Return the (x, y) coordinate for the center point of the cell that contains the specified text.  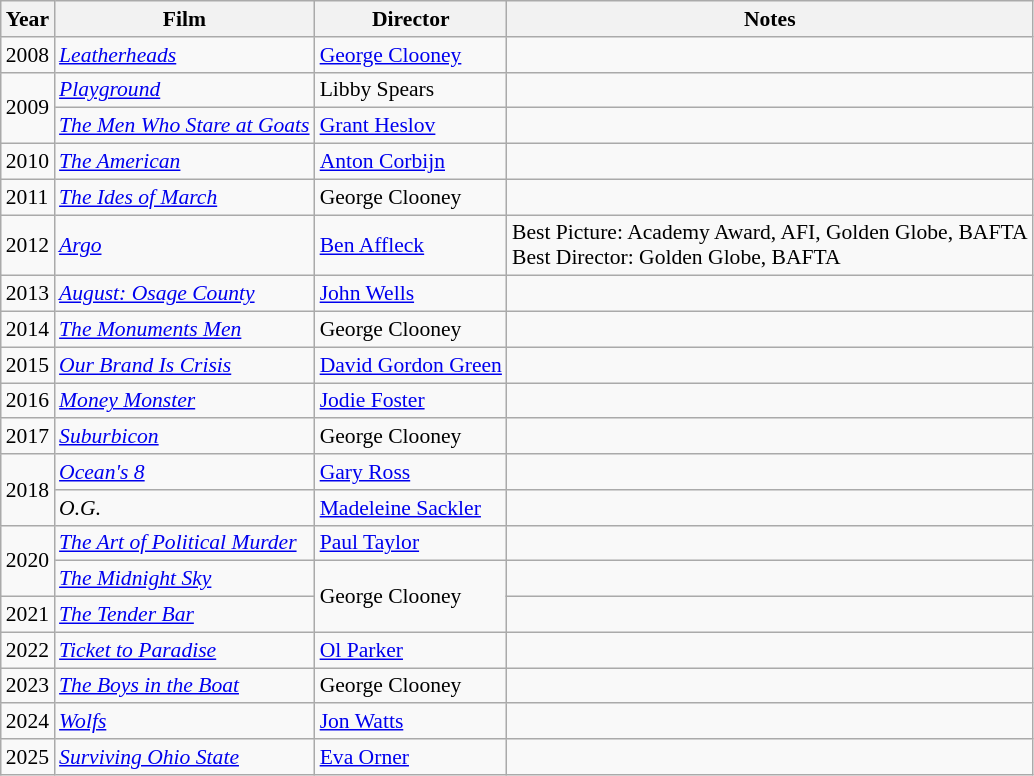
Eva Orner (411, 757)
August: Osage County (184, 294)
2017 (28, 437)
David Gordon Green (411, 365)
Libby Spears (411, 90)
2024 (28, 722)
2021 (28, 615)
Paul Taylor (411, 543)
Director (411, 19)
Our Brand Is Crisis (184, 365)
Argo (184, 246)
Surviving Ohio State (184, 757)
O.G. (184, 508)
2016 (28, 401)
The Art of Political Murder (184, 543)
2009 (28, 108)
John Wells (411, 294)
Madeleine Sackler (411, 508)
2025 (28, 757)
Year (28, 19)
Film (184, 19)
The Tender Bar (184, 615)
2014 (28, 330)
Anton Corbijn (411, 162)
Gary Ross (411, 472)
2012 (28, 246)
Ben Affleck (411, 246)
2010 (28, 162)
Ol Parker (411, 650)
Playground (184, 90)
The Ides of March (184, 197)
The Midnight Sky (184, 579)
Best Picture: Academy Award, AFI, Golden Globe, BAFTA Best Director: Golden Globe, BAFTA (770, 246)
Money Monster (184, 401)
The Monuments Men (184, 330)
Ocean's 8 (184, 472)
2013 (28, 294)
2008 (28, 55)
Jodie Foster (411, 401)
2011 (28, 197)
2020 (28, 560)
2018 (28, 490)
Wolfs (184, 722)
Grant Heslov (411, 126)
Jon Watts (411, 722)
2023 (28, 686)
Ticket to Paradise (184, 650)
2022 (28, 650)
2015 (28, 365)
The Men Who Stare at Goats (184, 126)
Suburbicon (184, 437)
Leatherheads (184, 55)
The Boys in the Boat (184, 686)
The American (184, 162)
Notes (770, 19)
